Output the [x, y] coordinate of the center of the cell containing the given text.  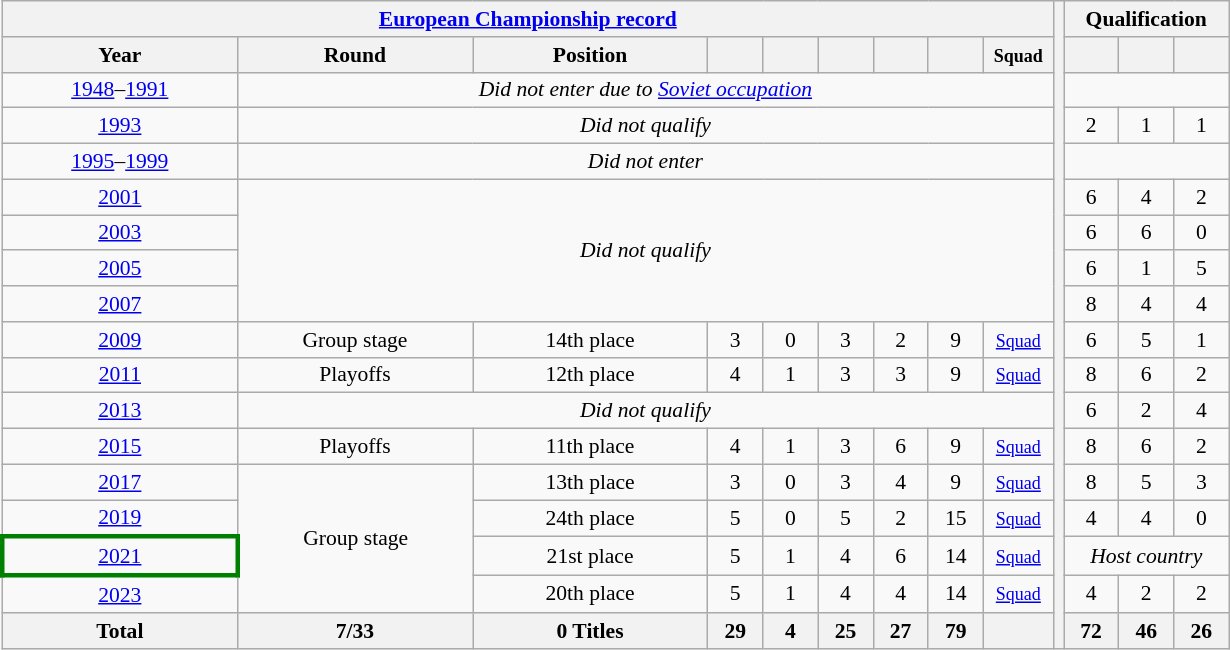
Did not enter due to Soviet occupation [645, 90]
79 [956, 631]
29 [736, 631]
7/33 [354, 631]
2005 [120, 269]
24th place [590, 518]
12th place [590, 375]
Total [120, 631]
1995–1999 [120, 162]
2015 [120, 447]
46 [1146, 631]
1948–1991 [120, 90]
13th place [590, 482]
Host country [1146, 556]
2007 [120, 304]
2011 [120, 375]
European Championship record [528, 19]
Position [590, 55]
27 [900, 631]
2003 [120, 233]
2023 [120, 594]
1993 [120, 126]
14th place [590, 340]
0 Titles [590, 631]
72 [1092, 631]
20th place [590, 594]
Year [120, 55]
Round [354, 55]
11th place [590, 447]
Did not enter [645, 162]
21st place [590, 556]
2013 [120, 411]
2017 [120, 482]
15 [956, 518]
26 [1202, 631]
2009 [120, 340]
Qualification [1146, 19]
2021 [120, 556]
25 [846, 631]
2019 [120, 518]
2001 [120, 197]
